Detect which cell encompasses the target text, then output its [x, y] center coordinate. 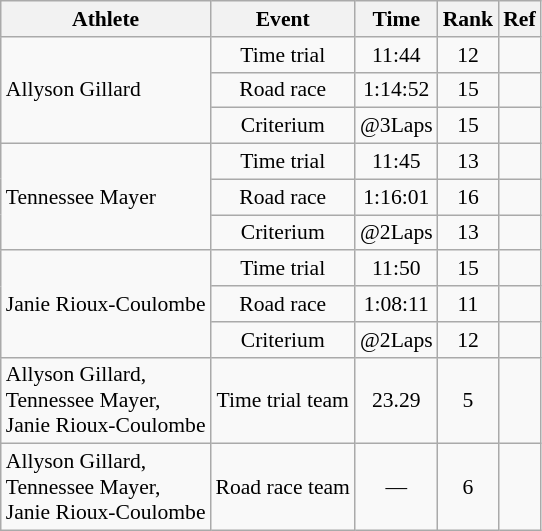
Tennessee Mayer [106, 198]
11:45 [396, 162]
Road race team [283, 488]
23.29 [396, 400]
Event [283, 19]
11:44 [396, 55]
16 [468, 197]
1:14:52 [396, 90]
Rank [468, 19]
@3Laps [396, 126]
Janie Rioux-Coulombe [106, 304]
— [396, 488]
Time trial team [283, 400]
Allyson Gillard [106, 90]
Ref [519, 19]
Athlete [106, 19]
11:50 [396, 269]
5 [468, 400]
11 [468, 304]
1:08:11 [396, 304]
Time [396, 19]
6 [468, 488]
1:16:01 [396, 197]
